Extract the (X, Y) coordinate from the center of the cell holding the provided text.  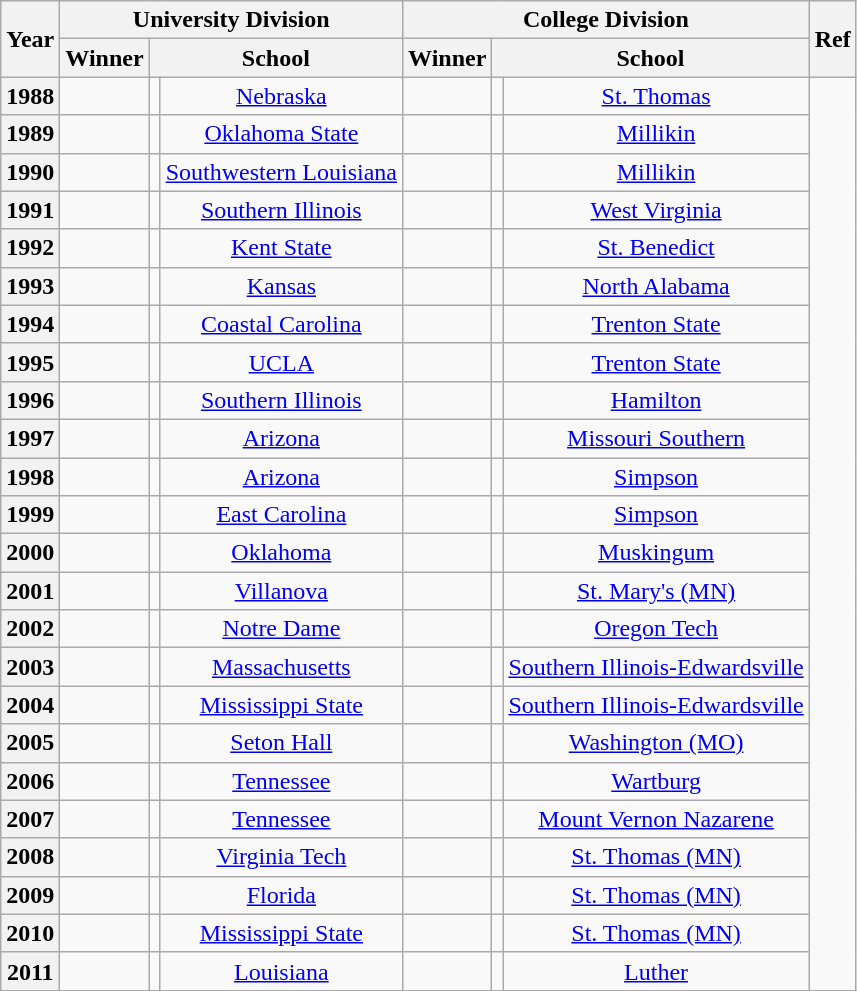
Notre Dame (281, 629)
West Virginia (656, 210)
1992 (30, 248)
1997 (30, 438)
2008 (30, 857)
Oregon Tech (656, 629)
Nebraska (281, 96)
Massachusetts (281, 667)
Villanova (281, 591)
East Carolina (281, 515)
St. Thomas (656, 96)
Missouri Southern (656, 438)
Florida (281, 895)
Muskingum (656, 553)
Kansas (281, 286)
Kent State (281, 248)
North Alabama (656, 286)
1991 (30, 210)
St. Benedict (656, 248)
2003 (30, 667)
Virginia Tech (281, 857)
1995 (30, 362)
1999 (30, 515)
1988 (30, 96)
Mount Vernon Nazarene (656, 819)
2009 (30, 895)
Wartburg (656, 781)
2005 (30, 743)
2002 (30, 629)
University Division (232, 20)
Ref (832, 39)
2000 (30, 553)
Luther (656, 971)
1993 (30, 286)
2010 (30, 933)
Washington (MO) (656, 743)
Year (30, 39)
2006 (30, 781)
2011 (30, 971)
2007 (30, 819)
1996 (30, 400)
Hamilton (656, 400)
2001 (30, 591)
Coastal Carolina (281, 324)
Seton Hall (281, 743)
Oklahoma (281, 553)
2004 (30, 705)
Louisiana (281, 971)
1989 (30, 134)
1998 (30, 477)
Southwestern Louisiana (281, 172)
1990 (30, 172)
St. Mary's (MN) (656, 591)
1994 (30, 324)
College Division (606, 20)
Oklahoma State (281, 134)
UCLA (281, 362)
